Return the (x, y) coordinate for the center point of the cell that contains the specified text.  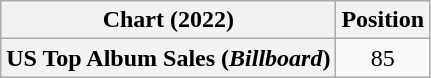
Chart (2022) (168, 20)
Position (383, 20)
US Top Album Sales (Billboard) (168, 58)
85 (383, 58)
